Determine the (x, y) coordinate at the center of the cell enclosing the given text.  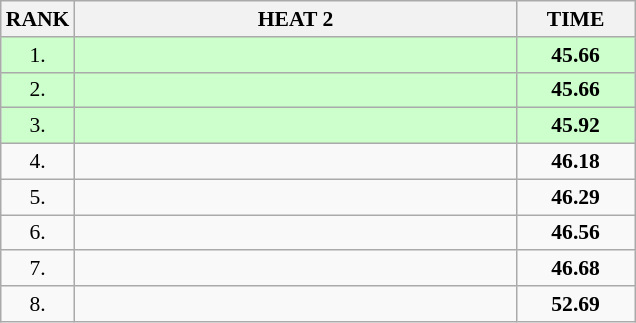
3. (38, 126)
52.69 (576, 304)
46.56 (576, 233)
4. (38, 162)
46.29 (576, 197)
7. (38, 269)
45.92 (576, 126)
46.18 (576, 162)
8. (38, 304)
TIME (576, 19)
2. (38, 90)
HEAT 2 (295, 19)
5. (38, 197)
RANK (38, 19)
46.68 (576, 269)
1. (38, 55)
6. (38, 233)
